Capture the cell that displays the provided text and extract its [X, Y] central coordinate. 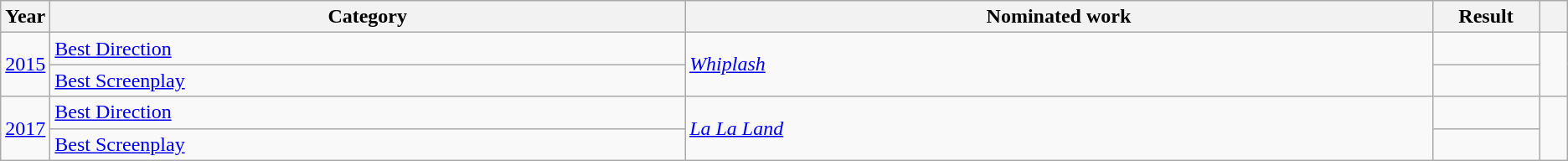
2017 [25, 128]
2015 [25, 65]
Whiplash [1059, 65]
La La Land [1059, 128]
Year [25, 17]
Category [368, 17]
Result [1486, 17]
Nominated work [1059, 17]
